Output the (x, y) coordinate of the center of the cell containing the given text.  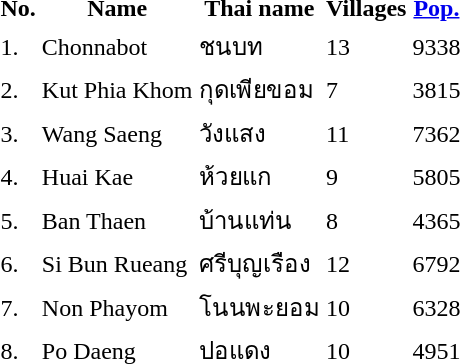
ชนบท (259, 46)
Ban Thaen (117, 220)
7 (366, 90)
ศรีบุญเรือง (259, 264)
Si Bun Rueang (117, 264)
บ้านแท่น (259, 220)
8 (366, 220)
Non Phayom (117, 307)
ห้วยแก (259, 176)
13 (366, 46)
10 (366, 307)
Kut Phia Khom (117, 90)
โนนพะยอม (259, 307)
Wang Saeng (117, 133)
กุดเพียขอม (259, 90)
วังแสง (259, 133)
Chonnabot (117, 46)
11 (366, 133)
Huai Kae (117, 176)
9 (366, 176)
12 (366, 264)
